Search for the cell housing the specified text and yield its (X, Y) center coordinate. 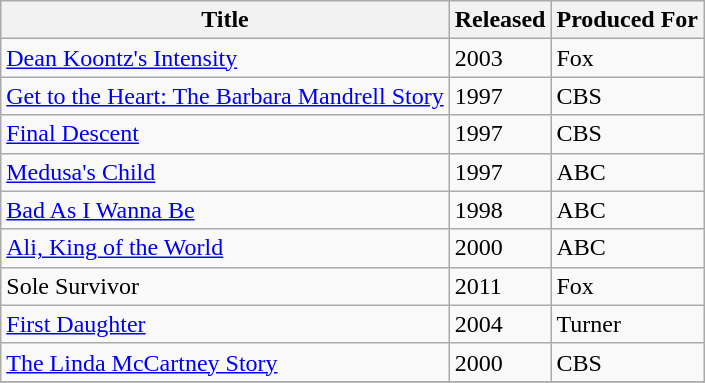
The Linda McCartney Story (225, 362)
Turner (628, 324)
Dean Koontz's Intensity (225, 58)
First Daughter (225, 324)
Final Descent (225, 134)
Get to the Heart: The Barbara Mandrell Story (225, 96)
2003 (500, 58)
Medusa's Child (225, 172)
1998 (500, 210)
2004 (500, 324)
Sole Survivor (225, 286)
Bad As I Wanna Be (225, 210)
Released (500, 20)
Produced For (628, 20)
Ali, King of the World (225, 248)
2011 (500, 286)
Title (225, 20)
